Provide the (x, y) coordinate of the cell's center where the given text is located.  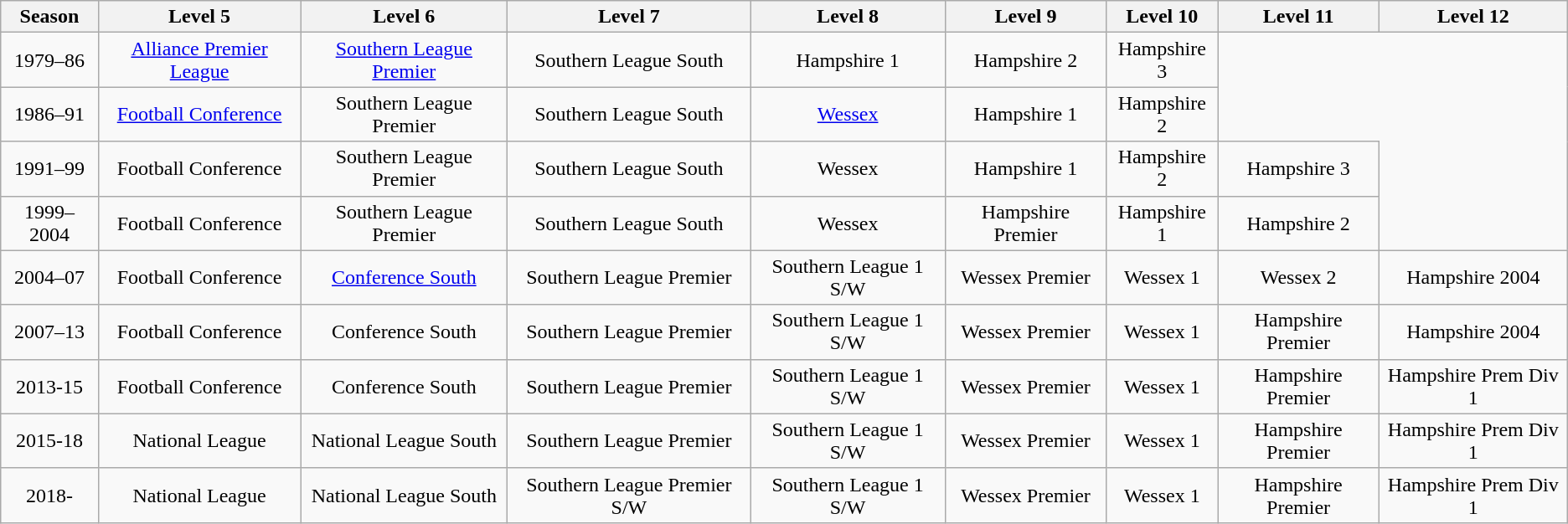
Level 5 (199, 17)
1991–99 (49, 169)
Alliance Premier League (199, 60)
1979–86 (49, 60)
1986–91 (49, 114)
Level 9 (1025, 17)
Level 8 (848, 17)
Southern League Premier S/W (629, 496)
2018- (49, 496)
Level 12 (1473, 17)
2013-15 (49, 387)
Level 6 (404, 17)
Season (49, 17)
1999–2004 (49, 223)
Level 10 (1163, 17)
2007–13 (49, 331)
Level 7 (629, 17)
Level 11 (1298, 17)
Wessex 2 (1298, 278)
2004–07 (49, 278)
2015-18 (49, 440)
